Return the (X, Y) coordinate for the center point of the cell that contains the specified text.  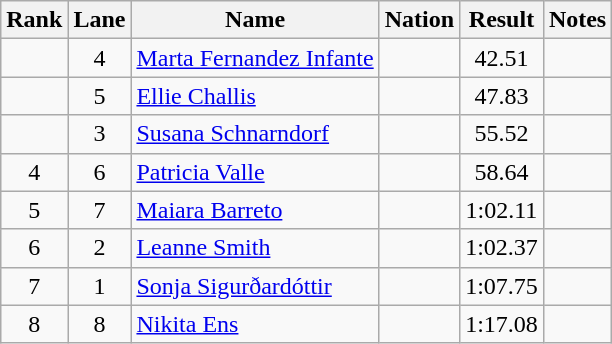
2 (100, 248)
Lane (100, 20)
Nation (419, 20)
Patricia Valle (255, 172)
47.83 (502, 96)
Ellie Challis (255, 96)
Nikita Ens (255, 324)
55.52 (502, 134)
Leanne Smith (255, 248)
3 (100, 134)
1:02.37 (502, 248)
Susana Schnarndorf (255, 134)
Maiara Barreto (255, 210)
Name (255, 20)
1 (100, 286)
58.64 (502, 172)
Sonja Sigurðardóttir (255, 286)
1:07.75 (502, 286)
Rank (34, 20)
1:02.11 (502, 210)
1:17.08 (502, 324)
42.51 (502, 58)
Result (502, 20)
Notes (577, 20)
Marta Fernandez Infante (255, 58)
